Pinpoint the cell where the given text exists, returning its [x, y] midpoint coordinate. 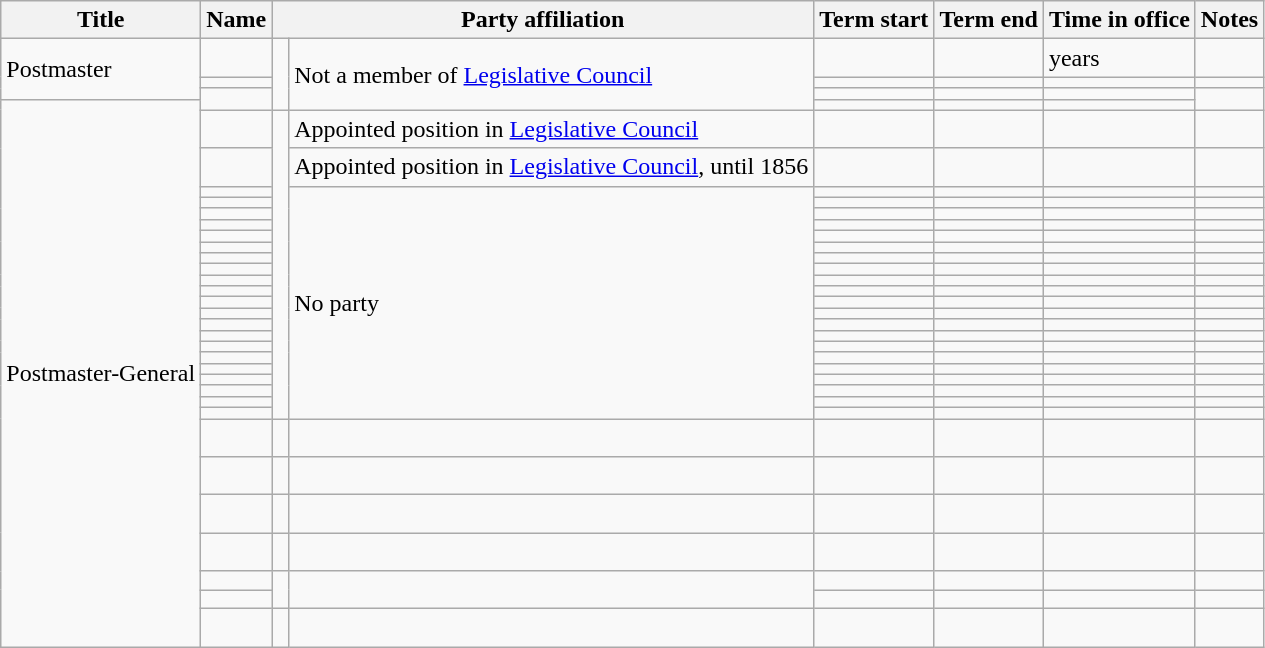
Appointed position in Legislative Council, until 1856 [552, 167]
Name [236, 20]
Postmaster-General [101, 373]
Title [101, 20]
Party affiliation [543, 20]
Term end [989, 20]
No party [552, 302]
Postmaster [101, 69]
Time in office [1119, 20]
Appointed position in Legislative Council [552, 129]
Notes [1229, 20]
Not a member of Legislative Council [552, 74]
Term start [874, 20]
years [1119, 58]
